Provide the [X, Y] coordinate of the cell's center where the given text is located.  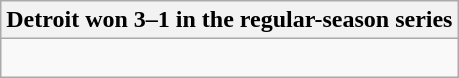
Detroit won 3–1 in the regular-season series [230, 20]
